Extract the [x, y] coordinate from the center of the cell holding the provided text.  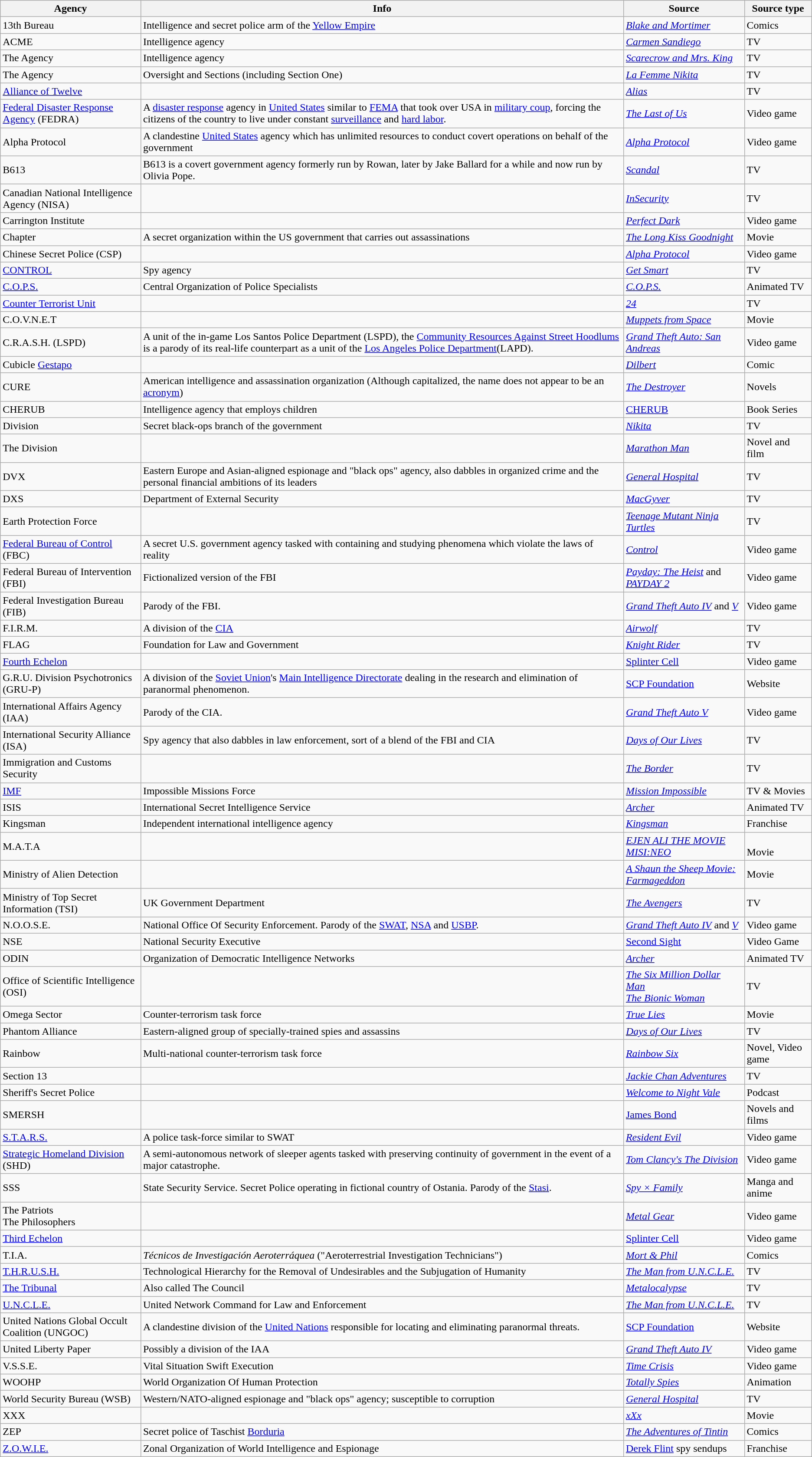
TV & Movies [778, 791]
A Shaun the Sheep Movie: Farmageddon [684, 874]
G.R.U. Division Psychotronics (GRU-P) [71, 684]
13th Bureau [71, 25]
InSecurity [684, 198]
Spy agency [382, 270]
Comic [778, 365]
Metal Gear [684, 1216]
Also called The Council [382, 1288]
ACME [71, 42]
Knight Rider [684, 645]
The Border [684, 768]
United Nations Global Occult Coalition (UNGOC) [71, 1327]
Perfect Dark [684, 220]
B613 is a covert government agency formerly run by Rowan, later by Jake Ballard for a while and now run by Olivia Pope. [382, 170]
Federal Bureau of Control (FBC) [71, 549]
Spy agency that also dabbles in law enforcement, sort of a blend of the FBI and CIA [382, 740]
A police task-force similar to SWAT [382, 1137]
Strategic Homeland Division (SHD) [71, 1160]
The Last of Us [684, 114]
Second Sight [684, 941]
Video Game [778, 941]
Time Crisis [684, 1366]
Alliance of Twelve [71, 91]
Federal Bureau of Intervention (FBI) [71, 577]
Federal Disaster Response Agency (FEDRA) [71, 114]
Technological Hierarchy for the Removal of Undesirables and the Subjugation of Humanity [382, 1271]
Derek Flint spy sendups [684, 1448]
The Adventures of Tintin [684, 1432]
Z.O.W.I.E. [71, 1448]
Source [684, 9]
A clandestine division of the United Nations responsible for locating and eliminating paranormal threats. [382, 1327]
ISIS [71, 807]
M.A.T.A [71, 846]
A semi-autonomous network of sleeper agents tasked with preserving continuity of government in the event of a major catastrophe. [382, 1160]
Blake and Mortimer [684, 25]
Rainbow Six [684, 1054]
Chapter [71, 237]
Division [71, 426]
DVX [71, 477]
xXx [684, 1415]
American intelligence and assassination organization (Although capitalized, the name does not appear to be an acronym) [382, 387]
Phantom Alliance [71, 1031]
Sheriff's Secret Police [71, 1092]
Teenage Mutant Ninja Turtles [684, 521]
Intelligence and secret police arm of the Yellow Empire [382, 25]
World Organization Of Human Protection [382, 1382]
T.I.A. [71, 1255]
Multi-national counter-terrorism task force [382, 1054]
Spy × Family [684, 1187]
World Security Bureau (WSB) [71, 1399]
Novels and films [778, 1115]
International Affairs Agency (IAA) [71, 712]
A division of the CIA [382, 628]
Organization of Democratic Intelligence Networks [382, 958]
Carmen Sandiego [684, 42]
Source type [778, 9]
Muppets from Space [684, 320]
Parody of the FBI. [382, 606]
Counter-terrorism task force [382, 1015]
U.N.C.L.E. [71, 1304]
Cubicle Gestapo [71, 365]
24 [684, 303]
EJEN ALI THE MOVIE MISI:NEO [684, 846]
Office of Scientific Intelligence (OSI) [71, 987]
Earth Protection Force [71, 521]
C.O.V.N.E.T [71, 320]
Mort & Phil [684, 1255]
National Security Executive [382, 941]
Western/NATO-aligned espionage and "black ops" agency; susceptible to corruption [382, 1399]
N.O.O.S.E. [71, 925]
DXS [71, 499]
NSE [71, 941]
Novels [778, 387]
Marathon Man [684, 448]
Carrington Institute [71, 220]
C.R.A.S.H. (LSPD) [71, 342]
XXX [71, 1415]
A division of the Soviet Union's Main Intelligence Directorate dealing in the research and elimination of paranormal phenomenon. [382, 684]
ZEP [71, 1432]
CONTROL [71, 270]
Nikita [684, 426]
Ministry of Alien Detection [71, 874]
United Network Command for Law and Enforcement [382, 1304]
Welcome to Night Vale [684, 1092]
State Security Service. Secret Police operating in fictional country of Ostania. Parody of the Stasi. [382, 1187]
Grand Theft Auto IV [684, 1349]
Eastern-aligned group of specially-trained spies and assassins [382, 1031]
Book Series [778, 409]
Novel and film [778, 448]
Counter Terrorist Unit [71, 303]
Third Echelon [71, 1238]
Airwolf [684, 628]
ODIN [71, 958]
Dilbert [684, 365]
Vital Situation Swift Execution [382, 1366]
Metalocalypse [684, 1288]
B613 [71, 170]
Zonal Organization of World Intelligence and Espionage [382, 1448]
Grand Theft Auto V [684, 712]
The Division [71, 448]
Novel, Video game [778, 1054]
James Bond [684, 1115]
SMERSH [71, 1115]
Payday: The Heist and PAYDAY 2 [684, 577]
True Lies [684, 1015]
A secret organization within the US government that carries out assassinations [382, 237]
Possibly a division of the IAA [382, 1349]
IMF [71, 791]
Foundation for Law and Government [382, 645]
The Tribunal [71, 1288]
Fourth Echelon [71, 661]
UK Government Department [382, 903]
Get Smart [684, 270]
Department of External Security [382, 499]
Canadian National Intelligence Agency (NISA) [71, 198]
Intelligence agency that employs children [382, 409]
Scarecrow and Mrs. King [684, 58]
CURE [71, 387]
V.S.S.E. [71, 1366]
Rainbow [71, 1054]
Secret police of Taschist Borduria [382, 1432]
Resident Evil [684, 1137]
Info [382, 9]
Immigration and Customs Security [71, 768]
The Destroyer [684, 387]
Tom Clancy's The Division [684, 1160]
Secret black-ops branch of the government [382, 426]
National Office Of Security Enforcement. Parody of the SWAT, NSA and USBP. [382, 925]
S.T.A.R.S. [71, 1137]
Técnicos de Investigación Aeroterráquea ("Aeroterrestrial Investigation Technicians") [382, 1255]
Ministry of Top Secret Information (TSI) [71, 903]
Alias [684, 91]
The Patriots The Philosophers [71, 1216]
A secret U.S. government agency tasked with containing and studying phenomena which violate the laws of reality [382, 549]
F.I.R.M. [71, 628]
T.H.R.U.S.H. [71, 1271]
Section 13 [71, 1076]
Independent international intelligence agency [382, 824]
International Security Alliance (ISA) [71, 740]
Agency [71, 9]
Totally Spies [684, 1382]
Chinese Secret Police (CSP) [71, 254]
The Long Kiss Goodnight [684, 237]
Podcast [778, 1092]
A clandestine United States agency which has unlimited resources to conduct covert operations on behalf of the government [382, 141]
WOOHP [71, 1382]
The Avengers [684, 903]
Oversight and Sections (including Section One) [382, 75]
Mission Impossible [684, 791]
Federal Investigation Bureau (FIB) [71, 606]
United Liberty Paper [71, 1349]
Central Organization of Police Specialists [382, 287]
Grand Theft Auto: San Andreas [684, 342]
Omega Sector [71, 1015]
FLAG [71, 645]
Impossible Missions Force [382, 791]
Control [684, 549]
The Six Million Dollar Man The Bionic Woman [684, 987]
SSS [71, 1187]
Jackie Chan Adventures [684, 1076]
International Secret Intelligence Service [382, 807]
Scandal [684, 170]
Animation [778, 1382]
Fictionalized version of the FBI [382, 577]
La Femme Nikita [684, 75]
Manga and anime [778, 1187]
MacGyver [684, 499]
Parody of the CIA. [382, 712]
